Pinpoint the cell where the given text exists, returning its [X, Y] midpoint coordinate. 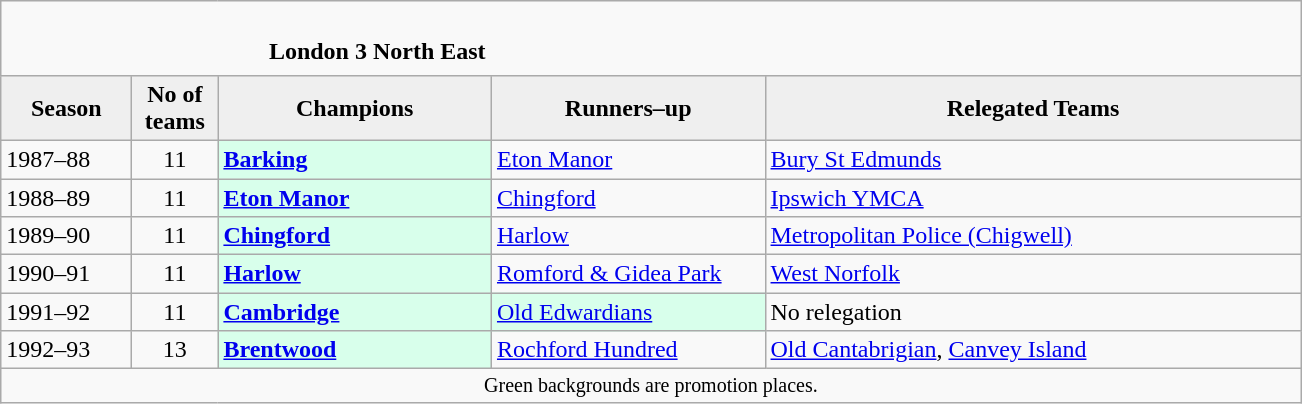
Bury St Edmunds [1033, 159]
Cambridge [355, 312]
1991–92 [66, 312]
Green backgrounds are promotion places. [651, 386]
1988–89 [66, 197]
Brentwood [355, 350]
Barking [355, 159]
No of teams [175, 108]
Relegated Teams [1033, 108]
Old Cantabrigian, Canvey Island [1033, 350]
1992–93 [66, 350]
Romford & Gidea Park [628, 274]
Rochford Hundred [628, 350]
1990–91 [66, 274]
1989–90 [66, 236]
13 [175, 350]
Season [66, 108]
West Norfolk [1033, 274]
Metropolitan Police (Chigwell) [1033, 236]
No relegation [1033, 312]
Runners–up [628, 108]
Champions [355, 108]
Ipswich YMCA [1033, 197]
Old Edwardians [628, 312]
1987–88 [66, 159]
